Extract the (X, Y) coordinate from the center of the cell holding the provided text.  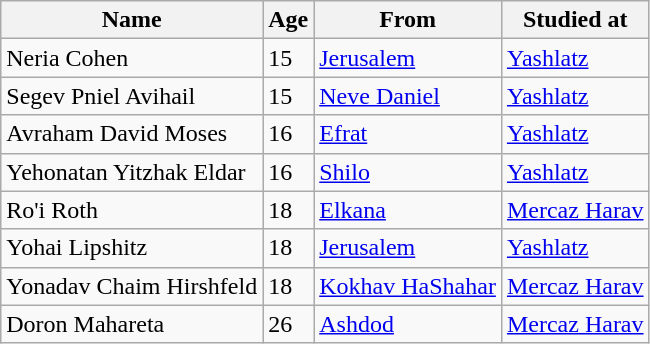
Ashdod (408, 324)
Elkana (408, 210)
Yohai Lipshitz (132, 248)
Neria Cohen (132, 58)
Neve Daniel (408, 96)
Avraham David Moses (132, 134)
Name (132, 20)
Yehonatan Yitzhak Eldar (132, 172)
Segev Pniel Avihail (132, 96)
Age (288, 20)
Kokhav HaShahar (408, 286)
From (408, 20)
Efrat (408, 134)
Doron Mahareta (132, 324)
Shilo (408, 172)
Yonadav Chaim Hirshfeld (132, 286)
26 (288, 324)
Ro'i Roth (132, 210)
Studied at (575, 20)
